Extract the [X, Y] coordinate from the center of the cell holding the provided text.  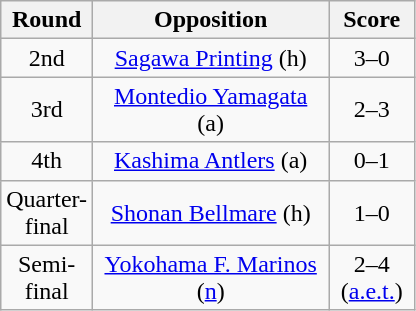
Kashima Antlers (a) [211, 161]
Yokohama F. Marinos (n) [211, 278]
Sagawa Printing (h) [211, 58]
Opposition [211, 20]
2nd [47, 58]
2–4 (a.e.t.) [372, 278]
3–0 [372, 58]
4th [47, 161]
Semi-final [47, 278]
3rd [47, 110]
Montedio Yamagata (a) [211, 110]
Quarter-final [47, 212]
2–3 [372, 110]
Score [372, 20]
Round [47, 20]
Shonan Bellmare (h) [211, 212]
0–1 [372, 161]
1–0 [372, 212]
